Return (x, y) of the center of cell containing provided text 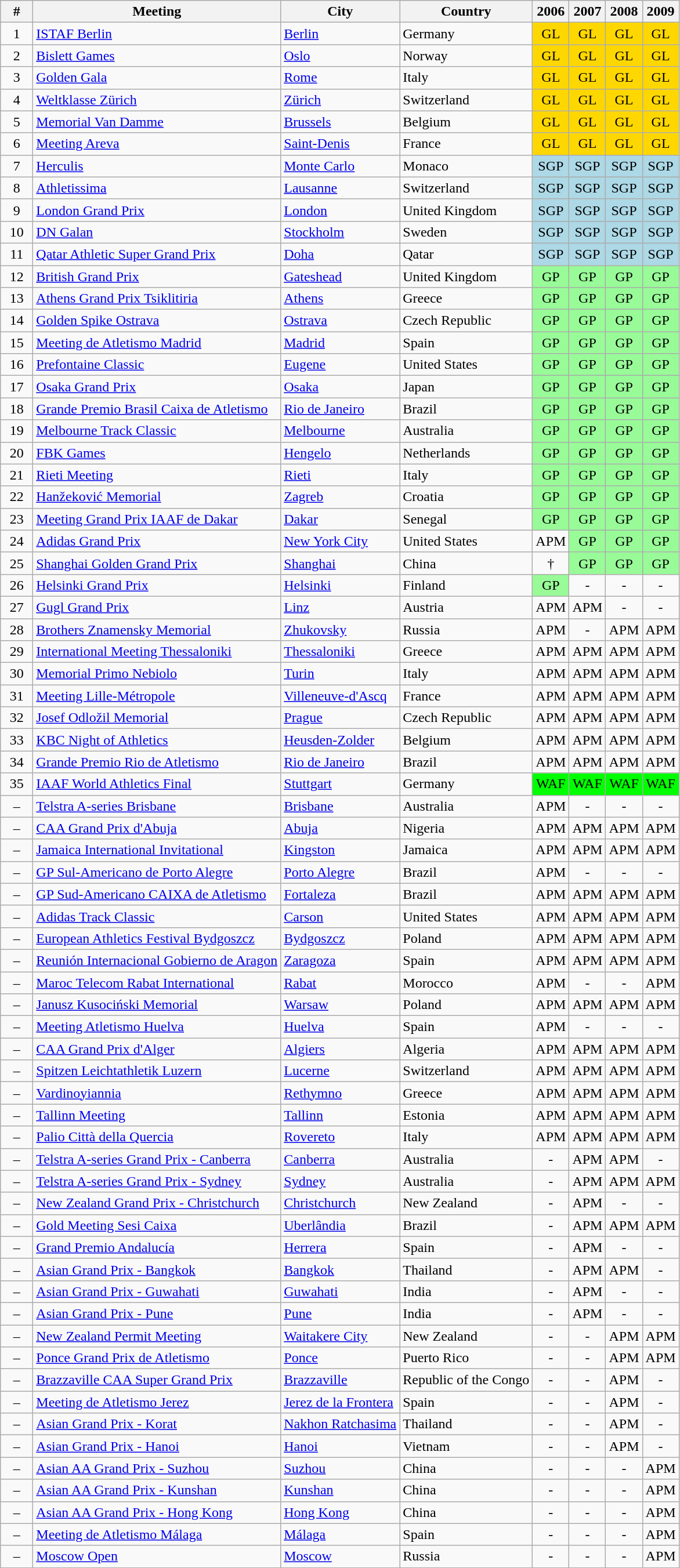
Melbourne (340, 431)
Sweden (466, 232)
Senegal (466, 519)
Nakhon Ratchasima (340, 1424)
Canberra (340, 1159)
9 (17, 210)
14 (17, 321)
29 (17, 652)
28 (17, 629)
17 (17, 387)
Zhukovsky (340, 629)
London Grand Prix (157, 210)
Grande Premio Rio de Atletismo (157, 762)
Moscow (340, 1556)
Spitzen Leichtathletik Luzern (157, 1071)
Country (466, 12)
12 (17, 277)
Pune (340, 1313)
Shanghai (340, 563)
25 (17, 563)
GP Sul-Americano de Porto Alegre (157, 872)
Meeting Atletismo Huelva (157, 1027)
Meeting de Atletismo Madrid (157, 343)
Republic of the Congo (466, 1380)
Asian Grand Prix - Hanoi (157, 1446)
6 (17, 144)
Rovereto (340, 1137)
4 (17, 100)
Meeting Grand Prix IAAF de Dakar (157, 519)
GP Sud-Americano CAIXA de Atletismo (157, 894)
Helsinki (340, 585)
Monaco (466, 166)
British Grand Prix (157, 277)
European Athletics Festival Bydgoszcz (157, 938)
Bydgoszcz (340, 938)
Madrid (340, 343)
16 (17, 365)
15 (17, 343)
Brazzaville CAA Super Grand Prix (157, 1380)
DN Galan (157, 232)
London (340, 210)
34 (17, 762)
Palio Città della Quercia (157, 1137)
Athletissima (157, 188)
Austria (466, 607)
Zürich (340, 100)
Vardinoyiannia (157, 1093)
Villeneuve-d'Ascq (340, 696)
Prefontaine Classic (157, 365)
Ponce Grand Prix de Atletismo (157, 1358)
Lucerne (340, 1071)
Gugl Grand Prix (157, 607)
Oslo (340, 56)
Rethymno (340, 1093)
Qatar Athletic Super Grand Prix (157, 254)
Telstra A-series Grand Prix - Sydney (157, 1181)
† (551, 563)
Hengelo (340, 453)
Telstra A-series Brisbane (157, 806)
International Meeting Thessaloniki (157, 652)
Josef Odložil Memorial (157, 718)
CAA Grand Prix d'Alger (157, 1049)
Brazzaville (340, 1380)
Thessaloniki (340, 652)
Melbourne Track Classic (157, 431)
Herrera (340, 1247)
32 (17, 718)
26 (17, 585)
Athens (340, 299)
Fortaleza (340, 894)
Dakar (340, 519)
Asian AA Grand Prix - Suzhou (157, 1468)
Osaka (340, 387)
Adidas Grand Prix (157, 541)
Abuja (340, 828)
Asian AA Grand Prix - Kunshan (157, 1490)
Memorial Van Damme (157, 122)
Meeting Areva (157, 144)
Hong Kong (340, 1512)
Christchurch (340, 1203)
Weltklasse Zürich (157, 100)
Berlin (340, 34)
8 (17, 188)
IAAF World Athletics Final (157, 784)
Bangkok (340, 1269)
Warsaw (340, 1005)
Kunshan (340, 1490)
Meeting (157, 12)
Helsinki Grand Prix (157, 585)
New Zealand Permit Meeting (157, 1335)
24 (17, 541)
New Zealand Grand Prix - Christchurch (157, 1203)
10 (17, 232)
Janusz Kusociński Memorial (157, 1005)
Zagreb (340, 497)
18 (17, 409)
Lausanne (340, 188)
Asian Grand Prix - Pune (157, 1313)
Morocco (466, 983)
Gold Meeting Sesi Caixa (157, 1225)
Linz (340, 607)
Osaka Grand Prix (157, 387)
Brussels (340, 122)
Uberlândia (340, 1225)
Rome (340, 78)
Norway (466, 56)
Japan (466, 387)
Jamaica (466, 850)
Telstra A-series Grand Prix - Canberra (157, 1159)
Golden Gala (157, 78)
Asian Grand Prix - Bangkok (157, 1269)
Grand Premio Andalucía (157, 1247)
5 (17, 122)
Sydney (340, 1181)
CAA Grand Prix d'Abuja (157, 828)
Puerto Rico (466, 1358)
Monte Carlo (340, 166)
Asian Grand Prix - Guwahati (157, 1291)
Algiers (340, 1049)
Tallinn (340, 1115)
13 (17, 299)
Hanžeković Memorial (157, 497)
Meeting de Atletismo Málaga (157, 1534)
20 (17, 453)
33 (17, 740)
Nigeria (466, 828)
Porto Alegre (340, 872)
Eugene (340, 365)
Moscow Open (157, 1556)
Jamaica International Invitational (157, 850)
Rabat (340, 983)
Hanoi (340, 1446)
19 (17, 431)
Rieti (340, 475)
Vietnam (466, 1446)
Guwahati (340, 1291)
23 (17, 519)
Asian AA Grand Prix - Hong Kong (157, 1512)
Herculis (157, 166)
Tallinn Meeting (157, 1115)
Asian Grand Prix - Korat (157, 1424)
# (17, 12)
Algeria (466, 1049)
Adidas Track Classic (157, 916)
Shanghai Golden Grand Prix (157, 563)
Kingston (340, 850)
Ponce (340, 1358)
Suzhou (340, 1468)
Rieti Meeting (157, 475)
2009 (660, 12)
Ostrava (340, 321)
21 (17, 475)
Zaragoza (340, 960)
Athens Grand Prix Tsiklitiria (157, 299)
Reunión Internacional Gobierno de Aragon (157, 960)
ISTAF Berlin (157, 34)
1 (17, 34)
2006 (551, 12)
Málaga (340, 1534)
Croatia (466, 497)
Memorial Primo Nebiolo (157, 674)
Golden Spike Ostrava (157, 321)
Heusden-Zolder (340, 740)
Stuttgart (340, 784)
Stockholm (340, 232)
Brothers Znamensky Memorial (157, 629)
KBC Night of Athletics (157, 740)
30 (17, 674)
City (340, 12)
22 (17, 497)
New York City (340, 541)
11 (17, 254)
Finland (466, 585)
Prague (340, 718)
Huelva (340, 1027)
2 (17, 56)
Turin (340, 674)
Netherlands (466, 453)
Grande Premio Brasil Caixa de Atletismo (157, 409)
35 (17, 784)
Estonia (466, 1115)
Maroc Telecom Rabat International (157, 983)
FBK Games (157, 453)
Saint-Denis (340, 144)
Doha (340, 254)
2007 (587, 12)
Meeting de Atletismo Jerez (157, 1402)
3 (17, 78)
Qatar (466, 254)
Waitakere City (340, 1335)
Brisbane (340, 806)
Carson (340, 916)
Bislett Games (157, 56)
Gateshead (340, 277)
Jerez de la Frontera (340, 1402)
27 (17, 607)
2008 (624, 12)
31 (17, 696)
Meeting Lille-Métropole (157, 696)
7 (17, 166)
